From the cell containing the given text, extract its center point as [x, y] coordinate. 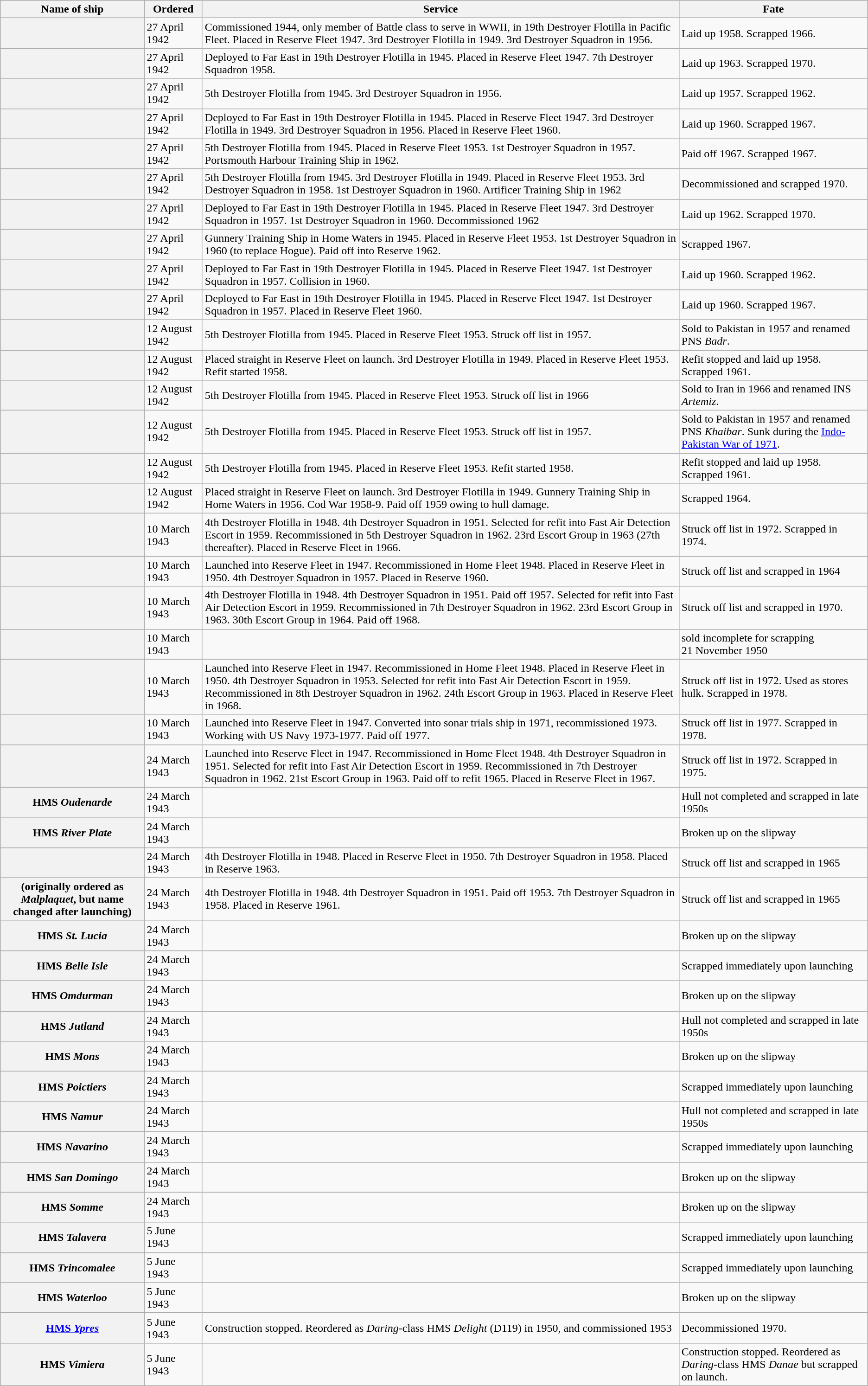
HMS Oudenarde [72, 802]
Construction stopped. Reordered as Daring-class HMS Delight (D119) in 1950, and commissioned 1953 [440, 1328]
Laid up 1960. Scrapped 1962. [773, 275]
4th Destroyer Flotilla in 1948. 4th Destroyer Squadron in 1951. Paid off 1953. 7th Destroyer Squadron in 1958. Placed in Reserve 1961. [440, 899]
HMS Jutland [72, 1026]
Paid off 1967. Scrapped 1967. [773, 154]
5th Destroyer Flotilla from 1945. Placed in Reserve Fleet 1953. Refit started 1958. [440, 468]
Struck off list and scrapped in 1970. [773, 608]
Name of ship [72, 9]
Struck off list and scrapped in 1964 [773, 571]
Struck off list in 1977. Scrapped in 1978. [773, 729]
Laid up 1958. Scrapped 1966. [773, 33]
HMS Talavera [72, 1238]
HMS Belle Isle [72, 966]
HMS San Domingo [72, 1177]
HMS St. Lucia [72, 935]
HMS Ypres [72, 1328]
Deployed to Far East in 19th Destroyer Flotilla in 1945. Placed in Reserve Fleet 1947. 1st Destroyer Squadron in 1957. Collision in 1960. [440, 275]
HMS Omdurman [72, 996]
HMS Vimiera [72, 1364]
HMS Namur [72, 1117]
Launched into Reserve Fleet in 1947. Converted into sonar trials ship in 1971, recommissioned 1973. Working with US Navy 1973-1977. Paid off 1977. [440, 729]
Scrapped 1964. [773, 498]
(originally ordered as Malplaquet, but name changed after launching) [72, 899]
HMS Mons [72, 1057]
5th Destroyer Flotilla from 1945. 3rd Destroyer Squadron in 1956. [440, 94]
Sold to Pakistan in 1957 and renamed PNS Khaibar. Sunk during the Indo-Pakistan War of 1971. [773, 432]
Decommissioned and scrapped 1970. [773, 184]
HMS Waterloo [72, 1298]
Laid up 1962. Scrapped 1970. [773, 214]
HMS Navarino [72, 1147]
HMS Trincomalee [72, 1267]
Placed straight in Reserve Fleet on launch. 3rd Destroyer Flotilla in 1949. Placed in Reserve Fleet 1953. Refit started 1958. [440, 365]
Laid up 1957. Scrapped 1962. [773, 94]
sold incomplete for scrapping 21 November 1950 [773, 644]
Struck off list in 1972. Scrapped in 1974. [773, 535]
Scrapped 1967. [773, 244]
Deployed to Far East in 19th Destroyer Flotilla in 1945. Placed in Reserve Fleet 1947. 7th Destroyer Squadron 1958. [440, 63]
Construction stopped. Reordered as Daring-class HMS Danae but scrapped on launch. [773, 1364]
Laid up 1963. Scrapped 1970. [773, 63]
5th Destroyer Flotilla from 1945. Placed in Reserve Fleet 1953. 1st Destroyer Squadron in 1957. Portsmouth Harbour Training Ship in 1962. [440, 154]
Fate [773, 9]
Struck off list in 1972. Used as stores hulk. Scrapped in 1978. [773, 687]
Ordered [173, 9]
HMS Somme [72, 1207]
Sold to Iran in 1966 and renamed INS Artemiz. [773, 395]
Sold to Pakistan in 1957 and renamed PNS Badr. [773, 335]
5th Destroyer Flotilla from 1945. Placed in Reserve Fleet 1953. Struck off list in 1966 [440, 395]
HMS Poictiers [72, 1086]
Struck off list in 1972. Scrapped in 1975. [773, 766]
HMS River Plate [72, 832]
4th Destroyer Flotilla in 1948. Placed in Reserve Fleet in 1950. 7th Destroyer Squadron in 1958. Placed in Reserve 1963. [440, 863]
Service [440, 9]
Deployed to Far East in 19th Destroyer Flotilla in 1945. Placed in Reserve Fleet 1947. 1st Destroyer Squadron in 1957. Placed in Reserve Fleet 1960. [440, 304]
Decommissioned 1970. [773, 1328]
